Determine the (x, y) coordinate at the center of the cell enclosing the given text.  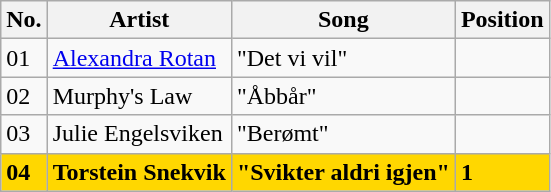
Torstein Snekvik (139, 172)
Murphy's Law (139, 96)
"Det vi vil" (343, 58)
"Berømt" (343, 134)
04 (24, 172)
03 (24, 134)
Julie Engelsviken (139, 134)
Alexandra Rotan (139, 58)
Position (502, 20)
1 (502, 172)
02 (24, 96)
"Svikter aldri igjen" (343, 172)
01 (24, 58)
"Åbbår" (343, 96)
Artist (139, 20)
No. (24, 20)
Song (343, 20)
